Determine the [X, Y] coordinate at the center of the cell enclosing the given text.  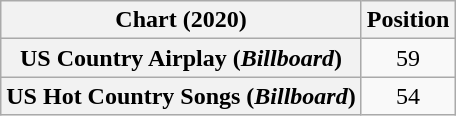
54 [408, 96]
US Hot Country Songs (Billboard) [181, 96]
Chart (2020) [181, 20]
US Country Airplay (Billboard) [181, 58]
59 [408, 58]
Position [408, 20]
